Search for the cell housing the specified text and yield its (x, y) center coordinate. 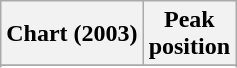
Peakposition (189, 34)
Chart (2003) (72, 34)
